Search for the cell housing the specified text and yield its [X, Y] center coordinate. 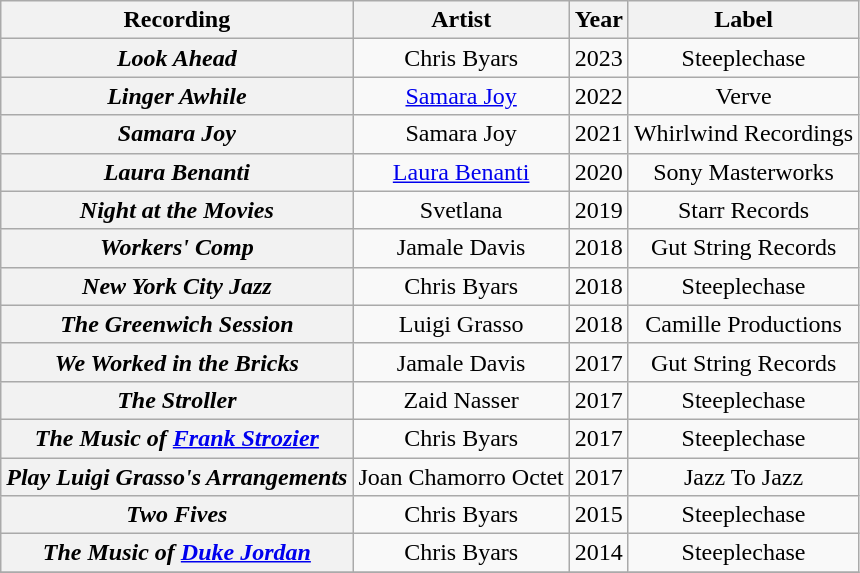
Artist [461, 20]
Joan Chamorro Octet [461, 477]
New York City Jazz [177, 286]
Linger Awhile [177, 96]
Zaid Nasser [461, 400]
Svetlana [461, 210]
2019 [598, 210]
Label [743, 20]
Starr Records [743, 210]
The Music of Duke Jordan [177, 553]
Look Ahead [177, 58]
The Greenwich Session [177, 324]
Workers' Comp [177, 248]
Night at the Movies [177, 210]
Sony Masterworks [743, 172]
Luigi Grasso [461, 324]
2020 [598, 172]
Play Luigi Grasso's Arrangements [177, 477]
2014 [598, 553]
Verve [743, 96]
Whirlwind Recordings [743, 134]
2023 [598, 58]
2022 [598, 96]
Year [598, 20]
Camille Productions [743, 324]
The Stroller [177, 400]
Two Fives [177, 515]
2015 [598, 515]
We Worked in the Bricks [177, 362]
The Music of Frank Strozier [177, 438]
2021 [598, 134]
Jazz To Jazz [743, 477]
Recording [177, 20]
